Extract the [X, Y] coordinate from the center of the cell holding the provided text.  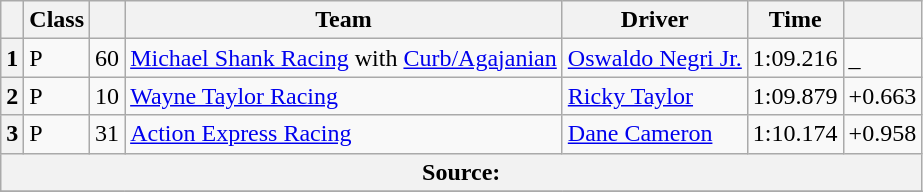
Dane Cameron [654, 134]
+0.958 [882, 134]
3 [12, 134]
Ricky Taylor [654, 96]
Team [344, 20]
2 [12, 96]
Oswaldo Negri Jr. [654, 58]
_ [882, 58]
Class [57, 20]
+0.663 [882, 96]
Wayne Taylor Racing [344, 96]
Action Express Racing [344, 134]
1 [12, 58]
Driver [654, 20]
1:10.174 [795, 134]
1:09.216 [795, 58]
60 [108, 58]
31 [108, 134]
1:09.879 [795, 96]
10 [108, 96]
Time [795, 20]
Michael Shank Racing with Curb/Agajanian [344, 58]
Source: [462, 172]
